Locate the cell with the specified text and output its [x, y] center coordinate. 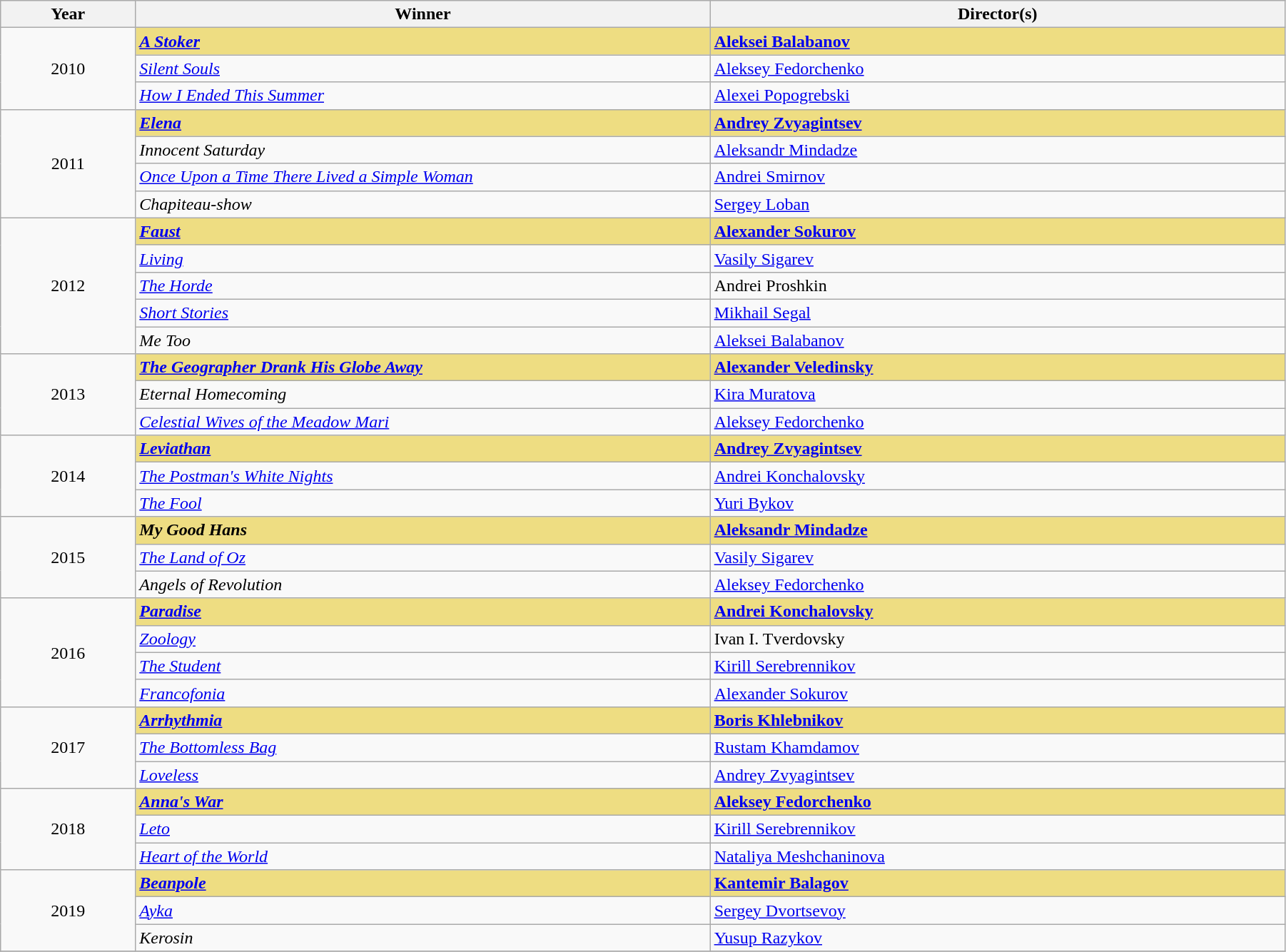
2014 [69, 476]
Paradise [422, 612]
Elena [422, 123]
My Good Hans [422, 530]
The Land of Oz [422, 557]
Andrei Proshkin [998, 285]
Winner [422, 14]
Boris Khlebnikov [998, 720]
Heart of the World [422, 856]
Sergey Dvortsevoy [998, 911]
2019 [69, 911]
Mikhail Segal [998, 313]
Beanpole [422, 883]
Kantemir Balagov [998, 883]
Faust [422, 231]
Short Stories [422, 313]
Arrhythmia [422, 720]
Yuri Bykov [998, 503]
2018 [69, 829]
2015 [69, 557]
Rustam Khamdamov [998, 747]
Zoology [422, 639]
2011 [69, 163]
Anna's War [422, 802]
Director(s) [998, 14]
Innocent Saturday [422, 150]
2017 [69, 747]
Living [422, 258]
The Student [422, 666]
Celestial Wives of the Meadow Mari [422, 422]
Loveless [422, 774]
Once Upon a Time There Lived a Simple Woman [422, 177]
Ivan I. Tverdovsky [998, 639]
Yusup Razykov [998, 938]
Alexander Veledinsky [998, 368]
Sergey Loban [998, 204]
Kira Muratova [998, 395]
2016 [69, 652]
Me Too [422, 340]
Andrei Smirnov [998, 177]
Eternal Homecoming [422, 395]
Kerosin [422, 938]
Chapiteau-show [422, 204]
Leto [422, 829]
Leviathan [422, 449]
Year [69, 14]
Nataliya Meshchaninova [998, 856]
The Horde [422, 285]
How I Ended This Summer [422, 96]
The Fool [422, 503]
Ayka [422, 911]
Silent Souls [422, 69]
Francofonia [422, 693]
A Stoker [422, 41]
2010 [69, 69]
The Geographer Drank His Globe Away [422, 368]
2013 [69, 395]
Angels of Revolution [422, 584]
The Postman's White Nights [422, 476]
2012 [69, 285]
The Bottomless Bag [422, 747]
Alexei Popogrebski [998, 96]
